Provide the (X, Y) coordinate of the cell's center where the given text is located.  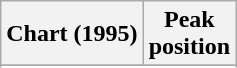
Chart (1995) (72, 34)
Peakposition (189, 34)
